Scan for the cell matching the given text and deliver its [X, Y] coordinate at center. 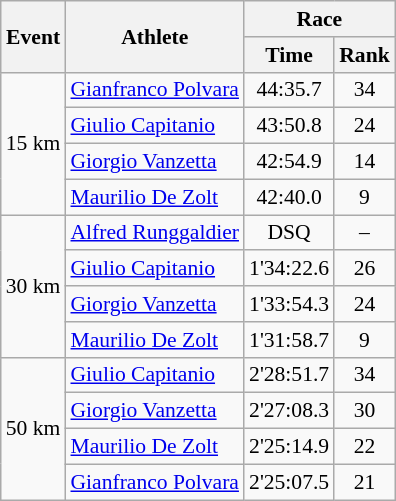
2'25:14.9 [289, 447]
Race [320, 19]
2'25:07.5 [289, 482]
43:50.8 [289, 126]
44:35.7 [289, 90]
Time [289, 55]
42:54.9 [289, 162]
26 [364, 269]
2'27:08.3 [289, 411]
DSQ [289, 233]
14 [364, 162]
Rank [364, 55]
1'31:58.7 [289, 340]
Event [34, 36]
1'34:22.6 [289, 269]
30 km [34, 286]
42:40.0 [289, 197]
30 [364, 411]
22 [364, 447]
21 [364, 482]
50 km [34, 428]
Alfred Runggaldier [154, 233]
2'28:51.7 [289, 375]
– [364, 233]
15 km [34, 143]
1'33:54.3 [289, 304]
Athlete [154, 36]
